Find where the given text appears and provide that cell's center as [x, y] coordinate. 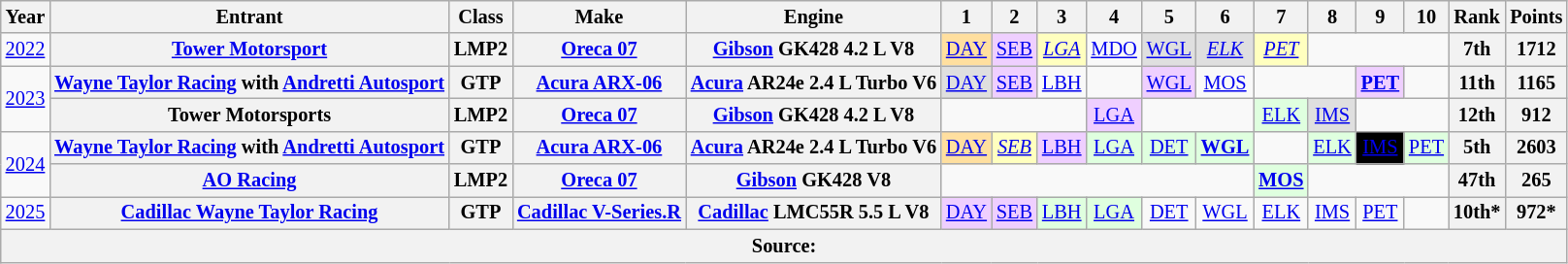
6 [1225, 16]
912 [1536, 115]
4 [1114, 16]
Tower Motorsport [249, 49]
Engine [813, 16]
2024 [25, 163]
AO Racing [249, 181]
2022 [25, 49]
Cadillac LMC55R 5.5 L V8 [813, 213]
7 [1281, 16]
47th [1477, 181]
12th [1477, 115]
11th [1477, 82]
3 [1062, 16]
8 [1331, 16]
Year [25, 16]
2025 [25, 213]
7th [1477, 49]
Class [481, 16]
2023 [25, 99]
Cadillac Wayne Taylor Racing [249, 213]
Make [600, 16]
Tower Motorsports [249, 115]
MDO [1114, 49]
5 [1169, 16]
2603 [1536, 148]
2 [1015, 16]
10th* [1477, 213]
5th [1477, 148]
Gibson GK428 V8 [813, 181]
1165 [1536, 82]
Rank [1477, 16]
9 [1380, 16]
10 [1426, 16]
972* [1536, 213]
1 [966, 16]
Points [1536, 16]
265 [1536, 181]
Source: [784, 246]
1712 [1536, 49]
Cadillac V-Series.R [600, 213]
Entrant [249, 16]
